Output the [X, Y] coordinate of the center of the cell containing the given text.  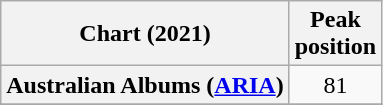
Australian Albums (ARIA) [145, 85]
Chart (2021) [145, 34]
Peakposition [335, 34]
81 [335, 85]
